Find where the given text appears and provide that cell's center as (X, Y) coordinate. 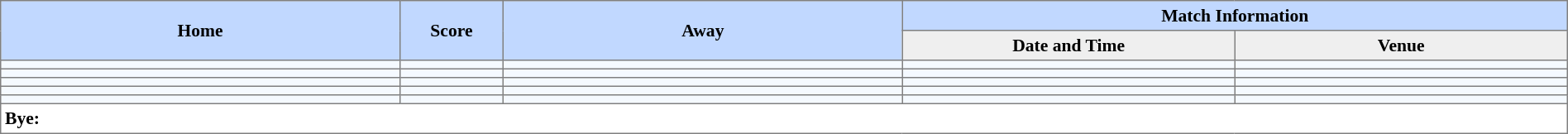
Venue (1401, 45)
Date and Time (1068, 45)
Bye: (784, 118)
Home (200, 31)
Match Information (1235, 16)
Away (703, 31)
Score (452, 31)
